Output the [X, Y] coordinate of the center of the cell containing the given text.  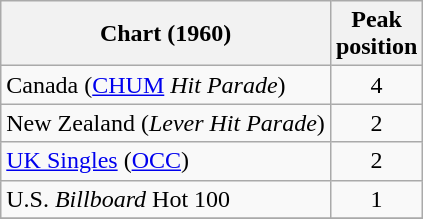
Canada (CHUM Hit Parade) [166, 85]
4 [376, 85]
UK Singles (OCC) [166, 161]
U.S. Billboard Hot 100 [166, 199]
Chart (1960) [166, 34]
1 [376, 199]
New Zealand (Lever Hit Parade) [166, 123]
Peakposition [376, 34]
